For the text-containing cell, return its midpoint in [X, Y] coordinate format. 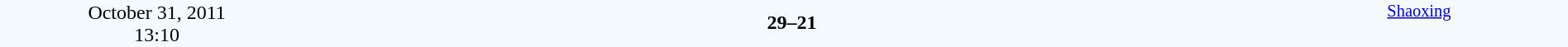
October 31, 201113:10 [157, 23]
29–21 [791, 22]
Shaoxing [1419, 23]
